For the text-containing cell, return its midpoint in (x, y) coordinate format. 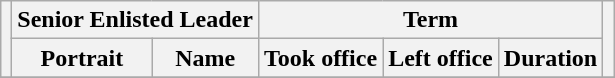
Left office (441, 58)
Senior Enlisted Leader (136, 20)
Duration (550, 58)
Took office (320, 58)
Term (430, 20)
Portrait (82, 58)
Name (205, 58)
